Search for the cell housing the specified text and yield its [X, Y] center coordinate. 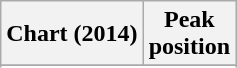
Chart (2014) [72, 34]
Peakposition [189, 34]
